For the text-containing cell, return its midpoint in (x, y) coordinate format. 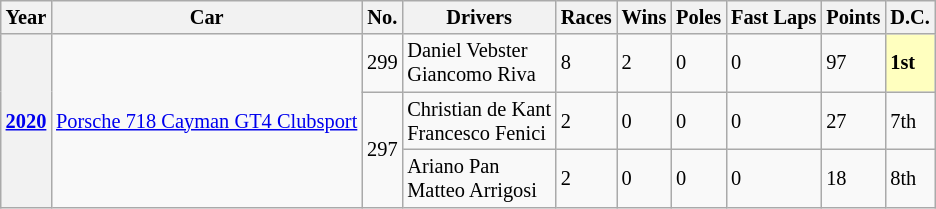
No. (382, 17)
8th (910, 178)
Ariano Pan Matteo Arrigosi (479, 178)
297 (382, 150)
8 (586, 63)
Year (26, 17)
Points (853, 17)
Porsche 718 Cayman GT4 Clubsport (206, 120)
97 (853, 63)
27 (853, 121)
Races (586, 17)
Fast Laps (774, 17)
299 (382, 63)
D.C. (910, 17)
Christian de Kant Francesco Fenici (479, 121)
2020 (26, 120)
Daniel Vebster Giancomo Riva (479, 63)
Wins (644, 17)
Poles (698, 17)
1st (910, 63)
7th (910, 121)
18 (853, 178)
Car (206, 17)
Drivers (479, 17)
